Determine the (x, y) coordinate at the center of the cell enclosing the given text.  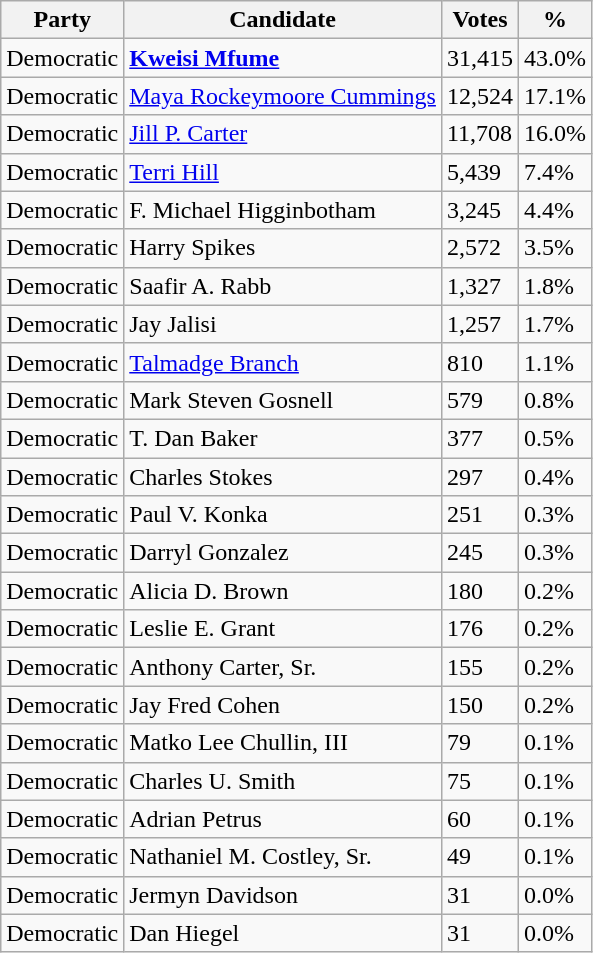
579 (480, 400)
Saafir A. Rabb (283, 286)
Jill P. Carter (283, 134)
810 (480, 362)
251 (480, 515)
Alicia D. Brown (283, 591)
11,708 (480, 134)
60 (480, 819)
176 (480, 629)
Paul V. Konka (283, 515)
Party (62, 20)
Leslie E. Grant (283, 629)
3,245 (480, 210)
% (556, 20)
1.8% (556, 286)
Darryl Gonzalez (283, 553)
43.0% (556, 58)
Anthony Carter, Sr. (283, 667)
1,257 (480, 324)
1.7% (556, 324)
Matko Lee Chullin, III (283, 743)
Jay Jalisi (283, 324)
0.8% (556, 400)
3.5% (556, 248)
Nathaniel M. Costley, Sr. (283, 857)
245 (480, 553)
Kweisi Mfume (283, 58)
7.4% (556, 172)
Charles U. Smith (283, 781)
297 (480, 477)
0.4% (556, 477)
2,572 (480, 248)
Jay Fred Cohen (283, 705)
49 (480, 857)
Adrian Petrus (283, 819)
377 (480, 438)
Candidate (283, 20)
4.4% (556, 210)
T. Dan Baker (283, 438)
17.1% (556, 96)
Mark Steven Gosnell (283, 400)
Harry Spikes (283, 248)
Charles Stokes (283, 477)
Talmadge Branch (283, 362)
Dan Hiegel (283, 933)
Jermyn Davidson (283, 895)
5,439 (480, 172)
Votes (480, 20)
16.0% (556, 134)
Terri Hill (283, 172)
180 (480, 591)
Maya Rockeymoore Cummings (283, 96)
31,415 (480, 58)
75 (480, 781)
1.1% (556, 362)
79 (480, 743)
0.5% (556, 438)
12,524 (480, 96)
F. Michael Higginbotham (283, 210)
155 (480, 667)
150 (480, 705)
1,327 (480, 286)
